From the cell containing the given text, extract its center point as (x, y) coordinate. 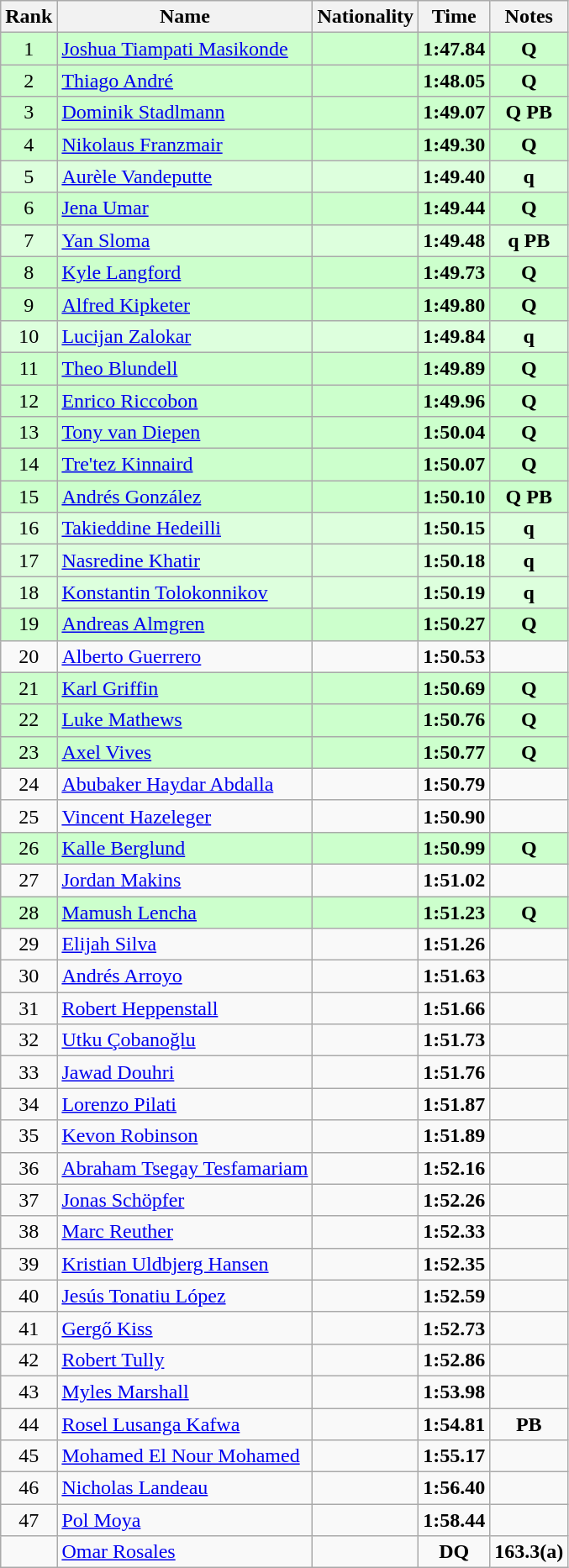
Kevon Robinson (185, 1136)
1:52.16 (454, 1168)
23 (29, 752)
1:49.48 (454, 240)
1:52.26 (454, 1200)
1:50.15 (454, 529)
Tre'tez Kinnaird (185, 465)
1 (29, 49)
Marc Reuther (185, 1232)
25 (29, 816)
5 (29, 176)
26 (29, 848)
20 (29, 656)
36 (29, 1168)
Nicholas Landeau (185, 1488)
10 (29, 336)
3 (29, 113)
Theo Blundell (185, 368)
1:48.05 (454, 81)
1:51.66 (454, 1008)
Joshua Tiampati Masikonde (185, 49)
1:51.26 (454, 944)
35 (29, 1136)
13 (29, 433)
1:50.19 (454, 592)
1:51.63 (454, 976)
Alfred Kipketer (185, 304)
1:51.02 (454, 880)
24 (29, 784)
46 (29, 1488)
1:50.69 (454, 688)
45 (29, 1456)
28 (29, 912)
Jordan Makins (185, 880)
1:50.07 (454, 465)
Lucijan Zalokar (185, 336)
Rosel Lusanga Kafwa (185, 1424)
q PB (529, 240)
Utku Çobanoğlu (185, 1040)
Omar Rosales (185, 1552)
1:49.84 (454, 336)
Elijah Silva (185, 944)
1:50.76 (454, 720)
1:52.33 (454, 1232)
1:50.90 (454, 816)
39 (29, 1264)
Alberto Guerrero (185, 656)
Jonas Schöpfer (185, 1200)
Tony van Diepen (185, 433)
1:51.73 (454, 1040)
Kyle Langford (185, 272)
Lorenzo Pilati (185, 1104)
7 (29, 240)
27 (29, 880)
Enrico Riccobon (185, 401)
47 (29, 1520)
Karl Griffin (185, 688)
1:56.40 (454, 1488)
163.3(a) (529, 1552)
1:52.73 (454, 1328)
Gergő Kiss (185, 1328)
4 (29, 145)
12 (29, 401)
1:50.18 (454, 560)
16 (29, 529)
Kristian Uldbjerg Hansen (185, 1264)
8 (29, 272)
1:49.73 (454, 272)
1:49.40 (454, 176)
18 (29, 592)
Name (185, 17)
Aurèle Vandeputte (185, 176)
Axel Vives (185, 752)
1:51.76 (454, 1072)
1:49.30 (454, 145)
34 (29, 1104)
1:51.89 (454, 1136)
14 (29, 465)
Pol Moya (185, 1520)
Vincent Hazeleger (185, 816)
32 (29, 1040)
Jesús Tonatiu López (185, 1296)
Mamush Lencha (185, 912)
1:53.98 (454, 1392)
Nationality (366, 17)
Robert Tully (185, 1360)
1:55.17 (454, 1456)
PB (529, 1424)
1:49.80 (454, 304)
1:50.04 (454, 433)
1:49.96 (454, 401)
11 (29, 368)
31 (29, 1008)
1:58.44 (454, 1520)
1:50.27 (454, 624)
1:51.87 (454, 1104)
Takieddine Hedeilli (185, 529)
Robert Heppenstall (185, 1008)
22 (29, 720)
15 (29, 497)
1:50.99 (454, 848)
1:50.77 (454, 752)
17 (29, 560)
Konstantin Tolokonnikov (185, 592)
1:52.59 (454, 1296)
Time (454, 17)
37 (29, 1200)
1:49.44 (454, 208)
1:52.35 (454, 1264)
40 (29, 1296)
Andreas Almgren (185, 624)
Andrés González (185, 497)
DQ (454, 1552)
Mohamed El Nour Mohamed (185, 1456)
Kalle Berglund (185, 848)
30 (29, 976)
42 (29, 1360)
1:50.53 (454, 656)
Myles Marshall (185, 1392)
1:50.79 (454, 784)
38 (29, 1232)
44 (29, 1424)
Jawad Douhri (185, 1072)
Rank (29, 17)
Luke Mathews (185, 720)
Abraham Tsegay Tesfamariam (185, 1168)
21 (29, 688)
1:51.23 (454, 912)
1:47.84 (454, 49)
1:49.07 (454, 113)
2 (29, 81)
Nikolaus Franzmair (185, 145)
6 (29, 208)
1:54.81 (454, 1424)
Abubaker Haydar Abdalla (185, 784)
Nasredine Khatir (185, 560)
Notes (529, 17)
1:52.86 (454, 1360)
1:50.10 (454, 497)
29 (29, 944)
Thiago André (185, 81)
9 (29, 304)
33 (29, 1072)
19 (29, 624)
Andrés Arroyo (185, 976)
Dominik Stadlmann (185, 113)
Yan Sloma (185, 240)
41 (29, 1328)
43 (29, 1392)
Jena Umar (185, 208)
1:49.89 (454, 368)
